Extract the [x, y] coordinate from the center of the cell holding the provided text.  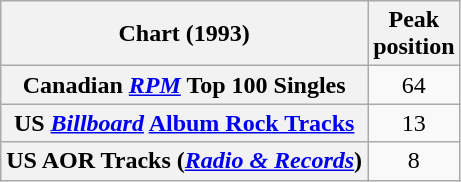
Chart (1993) [184, 34]
13 [414, 123]
64 [414, 85]
Peakposition [414, 34]
US Billboard Album Rock Tracks [184, 123]
US AOR Tracks (Radio & Records) [184, 161]
Canadian RPM Top 100 Singles [184, 85]
8 [414, 161]
